Determine the (x, y) coordinate at the center of the cell enclosing the given text.  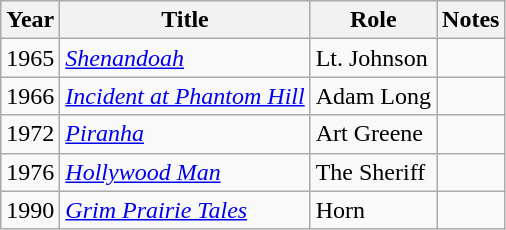
Art Greene (373, 134)
Shenandoah (185, 58)
Adam Long (373, 96)
1965 (30, 58)
Horn (373, 210)
Role (373, 20)
Piranha (185, 134)
1976 (30, 172)
Grim Prairie Tales (185, 210)
The Sheriff (373, 172)
Year (30, 20)
Notes (471, 20)
Hollywood Man (185, 172)
Incident at Phantom Hill (185, 96)
Title (185, 20)
Lt. Johnson (373, 58)
1966 (30, 96)
1972 (30, 134)
1990 (30, 210)
